For the text-containing cell, return its midpoint in [X, Y] coordinate format. 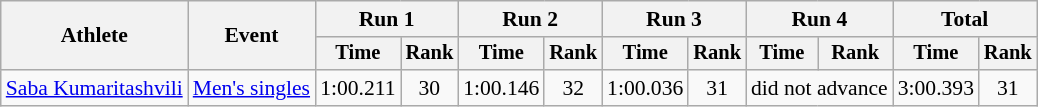
32 [573, 88]
Run 3 [674, 19]
Men's singles [252, 88]
Saba Kumaritashvili [94, 88]
1:00.036 [645, 88]
30 [430, 88]
Run 4 [820, 19]
Event [252, 36]
Run 1 [386, 19]
Total [965, 19]
Run 2 [530, 19]
did not advance [820, 88]
Athlete [94, 36]
1:00.211 [358, 88]
3:00.393 [936, 88]
1:00.146 [501, 88]
